Capture the cell that displays the provided text and extract its (X, Y) central coordinate. 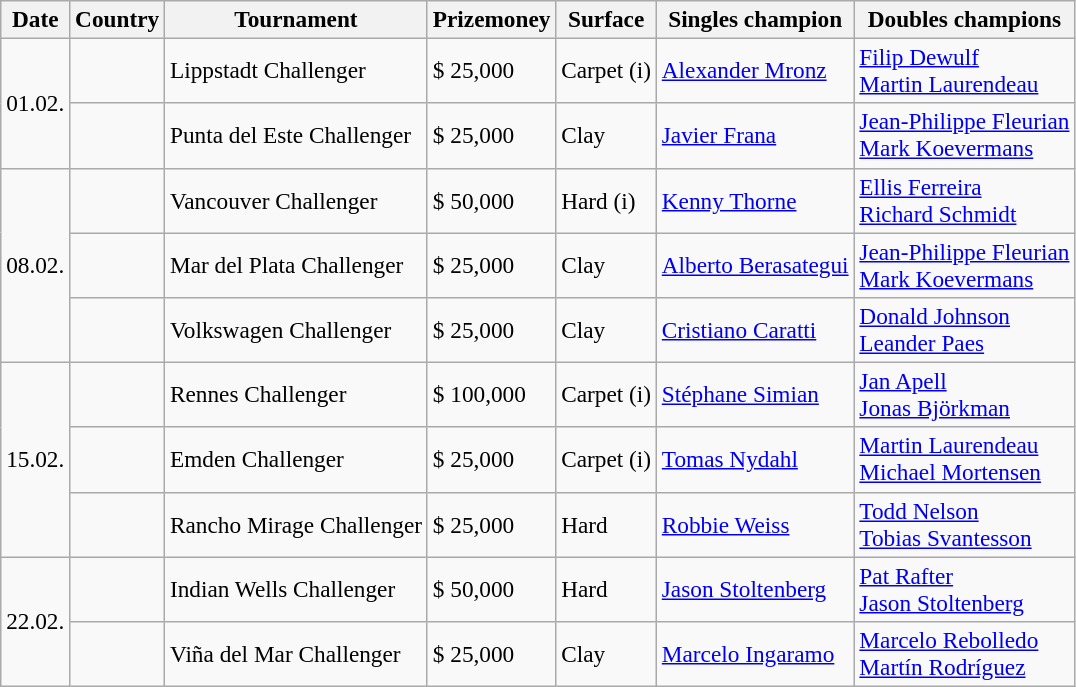
Tournament (296, 19)
01.02. (36, 103)
08.02. (36, 265)
Todd Nelson Tobias Svantesson (964, 524)
Stéphane Simian (755, 394)
Ellis Ferreira Richard Schmidt (964, 200)
Volkswagen Challenger (296, 330)
Hard (i) (606, 200)
Surface (606, 19)
Kenny Thorne (755, 200)
Emden Challenger (296, 460)
Robbie Weiss (755, 524)
Vancouver Challenger (296, 200)
Donald Johnson Leander Paes (964, 330)
Doubles champions (964, 19)
Tomas Nydahl (755, 460)
Javier Frana (755, 136)
Cristiano Caratti (755, 330)
Alexander Mronz (755, 70)
15.02. (36, 459)
Prizemoney (491, 19)
Date (36, 19)
Rancho Mirage Challenger (296, 524)
Viña del Mar Challenger (296, 654)
Jason Stoltenberg (755, 588)
Country (118, 19)
Indian Wells Challenger (296, 588)
Alberto Berasategui (755, 264)
Filip Dewulf Martin Laurendeau (964, 70)
Lippstadt Challenger (296, 70)
Punta del Este Challenger (296, 136)
Singles champion (755, 19)
Marcelo Rebolledo Martín Rodríguez (964, 654)
Martin Laurendeau Michael Mortensen (964, 460)
Mar del Plata Challenger (296, 264)
Rennes Challenger (296, 394)
22.02. (36, 621)
Marcelo Ingaramo (755, 654)
Pat Rafter Jason Stoltenberg (964, 588)
Jan Apell Jonas Björkman (964, 394)
$ 100,000 (491, 394)
